Pinpoint the cell where the given text exists, returning its (x, y) midpoint coordinate. 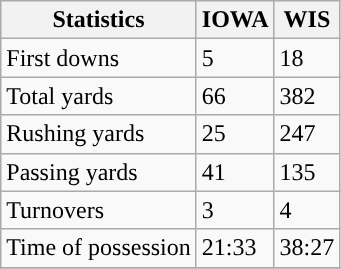
Statistics (99, 20)
3 (235, 210)
38:27 (307, 248)
Turnovers (99, 210)
WIS (307, 20)
25 (235, 134)
Passing yards (99, 172)
Total yards (99, 96)
247 (307, 134)
21:33 (235, 248)
Rushing yards (99, 134)
135 (307, 172)
18 (307, 58)
First downs (99, 58)
5 (235, 58)
41 (235, 172)
66 (235, 96)
382 (307, 96)
4 (307, 210)
Time of possession (99, 248)
IOWA (235, 20)
